Capture the cell that displays the provided text and extract its [x, y] central coordinate. 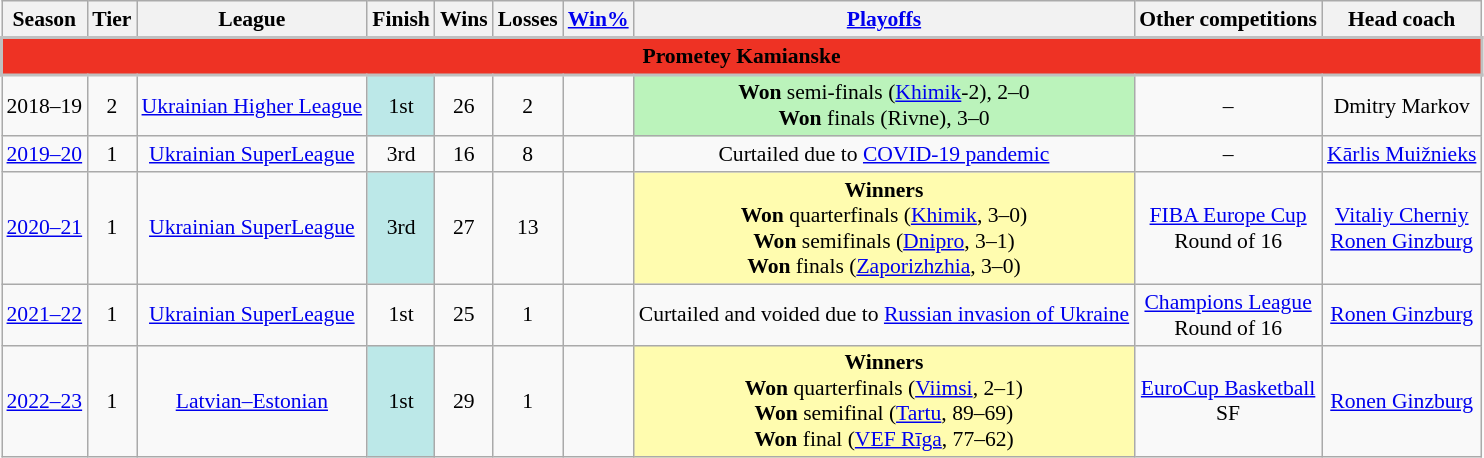
Dmitry Markov [1402, 106]
8 [528, 155]
2018–19 [45, 106]
WinnersWon quarterfinals (Khimik, 3–0)Won semifinals (Dnipro, 3–1)Won finals (Zaporizhzhia, 3–0) [884, 228]
25 [464, 314]
Won semi-finals (Khimik-2), 2–0Won finals (Rivne), 3–0 [884, 106]
Latvian–Estonian [252, 401]
Losses [528, 19]
Tier [112, 19]
Playoffs [884, 19]
Other competitions [1228, 19]
13 [528, 228]
Finish [401, 19]
League [252, 19]
Vitaliy CherniyRonen Ginzburg [1402, 228]
Wins [464, 19]
29 [464, 401]
27 [464, 228]
WinnersWon quarterfinals (Viimsi, 2–1)Won semifinal (Tartu, 89–69)Won final (VEF Rīga, 77–62) [884, 401]
Head coach [1402, 19]
2022–23 [45, 401]
Ukrainian Higher League [252, 106]
26 [464, 106]
Champions LeagueRound of 16 [1228, 314]
Prometey Kamianske [742, 56]
16 [464, 155]
Kārlis Muižnieks [1402, 155]
Curtailed due to COVID-19 pandemic [884, 155]
2020–21 [45, 228]
Win% [598, 19]
FIBA Europe CupRound of 16 [1228, 228]
Curtailed and voided due to Russian invasion of Ukraine [884, 314]
2019–20 [45, 155]
2021–22 [45, 314]
Season [45, 19]
EuroCup BasketballSF [1228, 401]
